Provide the [X, Y] coordinate of the cell's center where the given text is located.  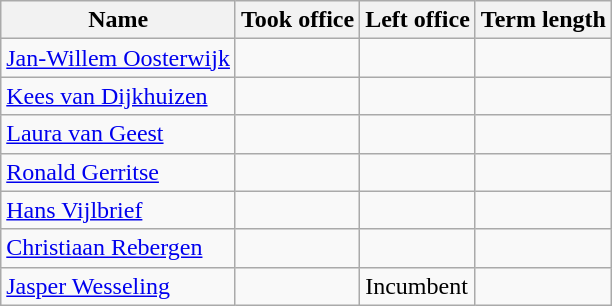
Hans Vijlbrief [118, 210]
Term length [543, 20]
Left office [418, 20]
Ronald Gerritse [118, 172]
Name [118, 20]
Christiaan Rebergen [118, 248]
Laura van Geest [118, 134]
Took office [297, 20]
Kees van Dijkhuizen [118, 96]
Jasper Wesseling [118, 286]
Incumbent [418, 286]
Jan-Willem Oosterwijk [118, 58]
